Capture the cell that displays the provided text and extract its (x, y) central coordinate. 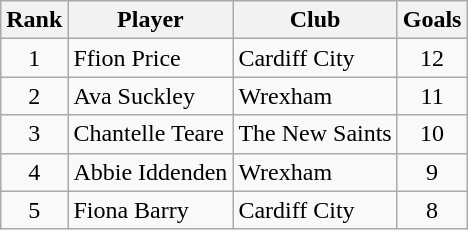
11 (432, 96)
5 (34, 210)
Fiona Barry (150, 210)
12 (432, 58)
9 (432, 172)
Player (150, 20)
Chantelle Teare (150, 134)
Abbie Iddenden (150, 172)
1 (34, 58)
10 (432, 134)
4 (34, 172)
Goals (432, 20)
The New Saints (315, 134)
2 (34, 96)
Ava Suckley (150, 96)
8 (432, 210)
3 (34, 134)
Rank (34, 20)
Ffion Price (150, 58)
Club (315, 20)
